Detect which cell encompasses the target text, then output its [x, y] center coordinate. 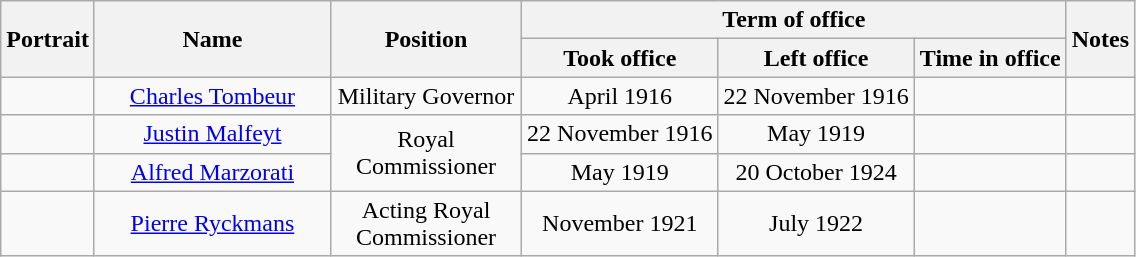
Term of office [794, 20]
Took office [620, 58]
November 1921 [620, 224]
Alfred Marzorati [212, 172]
Charles Tombeur [212, 96]
July 1922 [816, 224]
Military Governor [426, 96]
Justin Malfeyt [212, 134]
April 1916 [620, 96]
Name [212, 39]
Notes [1100, 39]
Royal Commissioner [426, 153]
Pierre Ryckmans [212, 224]
Position [426, 39]
Portrait [48, 39]
Time in office [990, 58]
20 October 1924 [816, 172]
Acting Royal Commissioner [426, 224]
Left office [816, 58]
